Identify which cell holds the provided text, then report its (x, y) central coordinate. 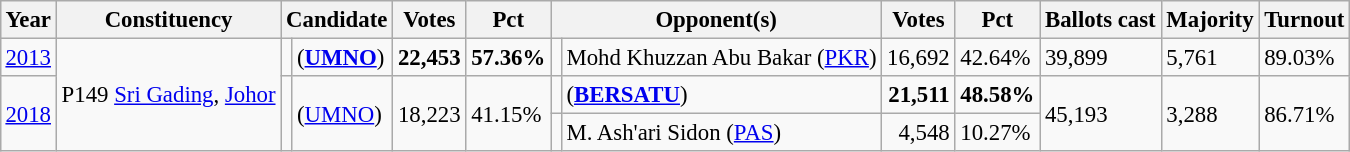
(BERSATU) (722, 95)
10.27% (998, 133)
3,288 (1210, 114)
M. Ash'ari Sidon (PAS) (722, 133)
57.36% (508, 57)
Turnout (1304, 20)
39,899 (1100, 57)
42.64% (998, 57)
2013 (28, 57)
45,193 (1100, 114)
Majority (1210, 20)
P149 Sri Gading, Johor (168, 94)
18,223 (430, 114)
4,548 (918, 133)
Ballots cast (1100, 20)
Mohd Khuzzan Abu Bakar (PKR) (722, 57)
22,453 (430, 57)
Year (28, 20)
21,511 (918, 95)
Constituency (168, 20)
48.58% (998, 95)
Candidate (337, 20)
Opponent(s) (716, 20)
16,692 (918, 57)
89.03% (1304, 57)
41.15% (508, 114)
2018 (28, 114)
5,761 (1210, 57)
86.71% (1304, 114)
